Return the [x, y] coordinate for the center point of the cell that contains the specified text.  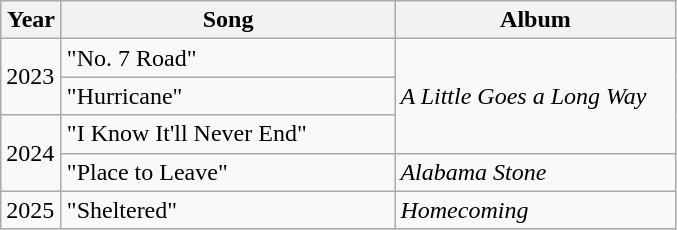
Alabama Stone [536, 172]
Homecoming [536, 210]
"Place to Leave" [228, 172]
Year [32, 20]
"Hurricane" [228, 96]
2023 [32, 77]
Song [228, 20]
A Little Goes a Long Way [536, 96]
2024 [32, 153]
"No. 7 Road" [228, 58]
"Sheltered" [228, 210]
Album [536, 20]
"I Know It'll Never End" [228, 134]
2025 [32, 210]
